Scan for the cell matching the given text and deliver its (x, y) coordinate at center. 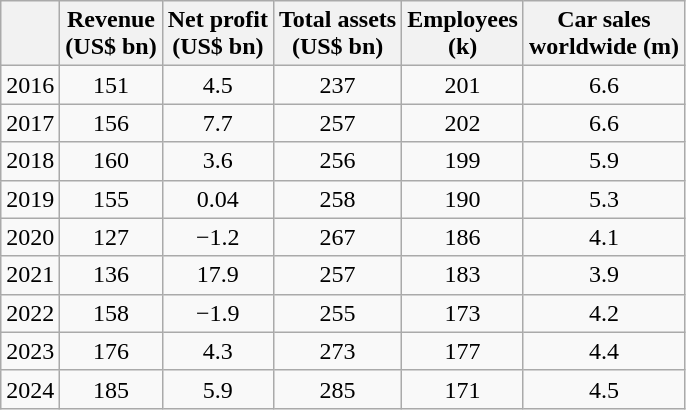
17.9 (218, 275)
273 (337, 351)
285 (337, 389)
183 (463, 275)
Car salesworldwide (m) (604, 34)
258 (337, 199)
186 (463, 237)
4.2 (604, 313)
Revenue(US$ bn) (111, 34)
−1.9 (218, 313)
4.1 (604, 237)
2024 (30, 389)
2021 (30, 275)
158 (111, 313)
160 (111, 161)
156 (111, 123)
3.9 (604, 275)
Net profit(US$ bn) (218, 34)
0.04 (218, 199)
4.3 (218, 351)
2018 (30, 161)
Total assets(US$ bn) (337, 34)
267 (337, 237)
256 (337, 161)
201 (463, 85)
176 (111, 351)
237 (337, 85)
−1.2 (218, 237)
2016 (30, 85)
255 (337, 313)
136 (111, 275)
155 (111, 199)
171 (463, 389)
4.4 (604, 351)
127 (111, 237)
2017 (30, 123)
177 (463, 351)
2020 (30, 237)
5.3 (604, 199)
2022 (30, 313)
2019 (30, 199)
3.6 (218, 161)
185 (111, 389)
7.7 (218, 123)
151 (111, 85)
190 (463, 199)
202 (463, 123)
173 (463, 313)
199 (463, 161)
2023 (30, 351)
Employees(k) (463, 34)
